Pinpoint the cell where the given text exists, returning its [x, y] midpoint coordinate. 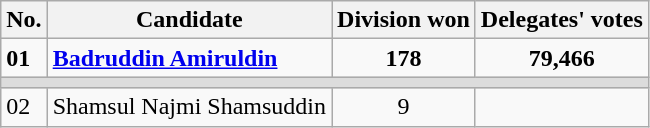
02 [24, 107]
178 [404, 58]
79,466 [562, 58]
Candidate [189, 20]
01 [24, 58]
9 [404, 107]
Shamsul Najmi Shamsuddin [189, 107]
Badruddin Amiruldin [189, 58]
Division won [404, 20]
Delegates' votes [562, 20]
No. [24, 20]
